Output the [x, y] coordinate of the center of the cell containing the given text.  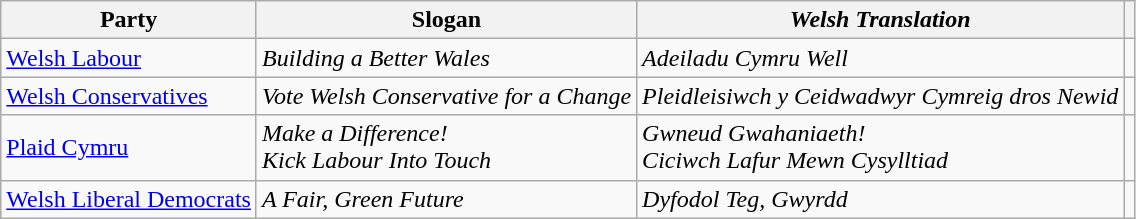
Gwneud Gwahaniaeth!Ciciwch Lafur Mewn Cysylltiad [880, 148]
Party [129, 20]
A Fair, Green Future [446, 199]
Slogan [446, 20]
Welsh Translation [880, 20]
Pleidleisiwch y Ceidwadwyr Cymreig dros Newid [880, 96]
Welsh Conservatives [129, 96]
Dyfodol Teg, Gwyrdd [880, 199]
Welsh Liberal Democrats [129, 199]
Adeiladu Cymru Well [880, 58]
Plaid Cymru [129, 148]
Vote Welsh Conservative for a Change [446, 96]
Building a Better Wales [446, 58]
Make a Difference!Kick Labour Into Touch [446, 148]
Welsh Labour [129, 58]
